Capture the cell that displays the provided text and extract its [X, Y] central coordinate. 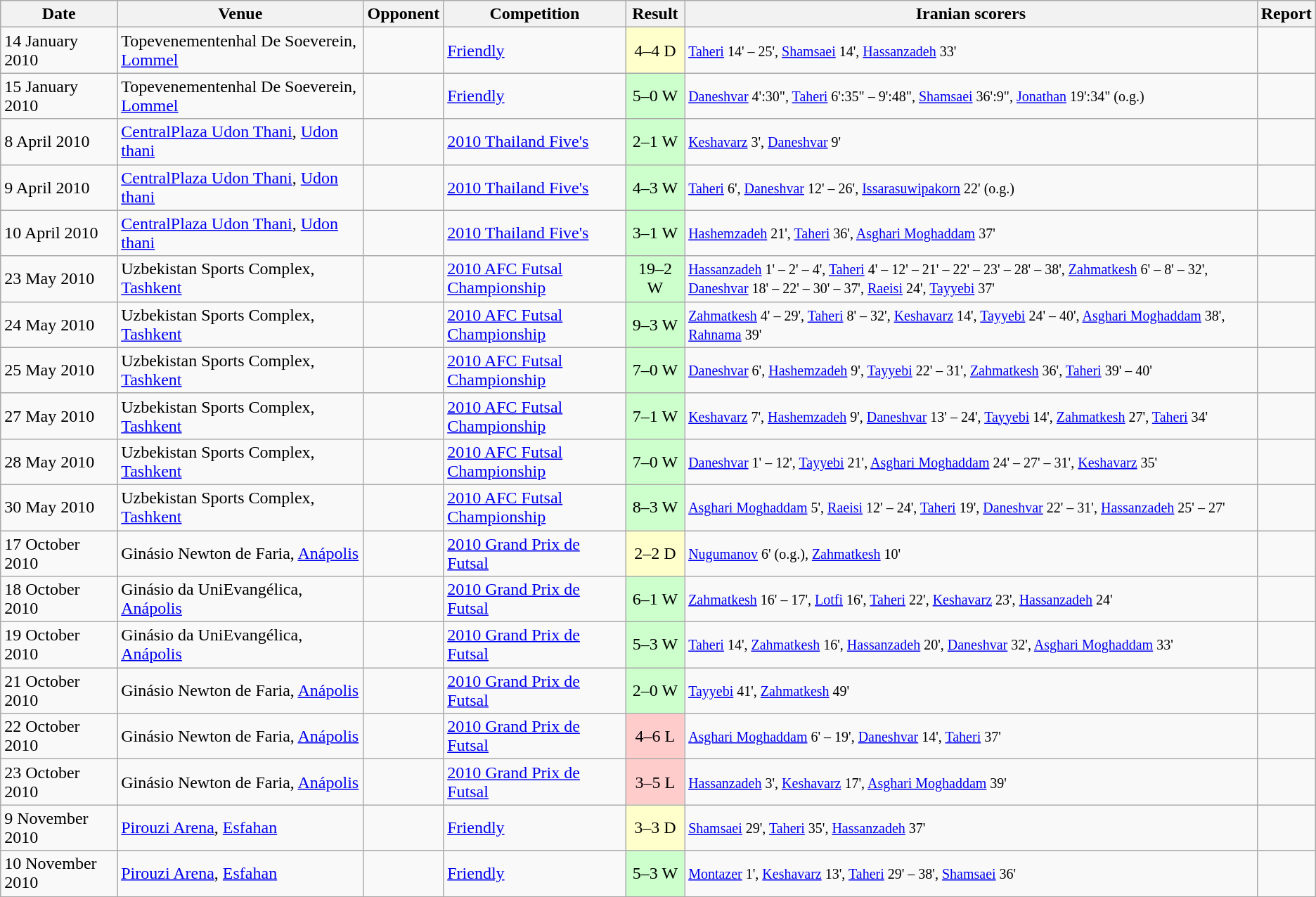
2–2 D [655, 553]
Montazer 1', Keshavarz 13', Taheri 29' – 38', Shamsaei 36' [972, 873]
24 May 2010 [59, 325]
27 May 2010 [59, 416]
23 October 2010 [59, 782]
Opponent [404, 14]
23 May 2010 [59, 278]
8–3 W [655, 508]
9 November 2010 [59, 828]
5–0 W [655, 96]
9 April 2010 [59, 187]
Hassanzadeh 3', Keshavarz 17', Asghari Moghaddam 39' [972, 782]
3–3 D [655, 828]
Taheri 14' – 25', Shamsaei 14', Hassanzadeh 33' [972, 51]
Zahmatkesh 16' – 17', Lotfi 16', Taheri 22', Keshavarz 23', Hassanzadeh 24' [972, 599]
15 January 2010 [59, 96]
4–6 L [655, 737]
Date [59, 14]
19 October 2010 [59, 645]
25 May 2010 [59, 370]
17 October 2010 [59, 553]
Asghari Moghaddam 6' – 19', Daneshvar 14', Taheri 37' [972, 737]
10 November 2010 [59, 873]
4–3 W [655, 187]
2–1 W [655, 142]
Result [655, 14]
Taheri 14', Zahmatkesh 16', Hassanzadeh 20', Daneshvar 32', Asghari Moghaddam 33' [972, 645]
Daneshvar 1' – 12', Tayyebi 21', Asghari Moghaddam 24' – 27' – 31', Keshavarz 35' [972, 461]
10 April 2010 [59, 233]
Nugumanov 6' (o.g.), Zahmatkesh 10' [972, 553]
Venue [240, 14]
Tayyebi 41', Zahmatkesh 49' [972, 690]
19–2 W [655, 278]
21 October 2010 [59, 690]
Hashemzadeh 21', Taheri 36', Asghari Moghaddam 37' [972, 233]
Iranian scorers [972, 14]
4–4 D [655, 51]
18 October 2010 [59, 599]
2–0 W [655, 690]
Zahmatkesh 4' – 29', Taheri 8' – 32', Keshavarz 14', Tayyebi 24' – 40', Asghari Moghaddam 38', Rahnama 39' [972, 325]
14 January 2010 [59, 51]
Daneshvar 4':30", Taheri 6':35" – 9':48", Shamsaei 36':9", Jonathan 19':34" (o.g.) [972, 96]
3–5 L [655, 782]
3–1 W [655, 233]
Keshavarz 3', Daneshvar 9' [972, 142]
7–1 W [655, 416]
Keshavarz 7', Hashemzadeh 9', Daneshvar 13' – 24', Tayyebi 14', Zahmatkesh 27', Taheri 34' [972, 416]
22 October 2010 [59, 737]
Asghari Moghaddam 5', Raeisi 12' – 24', Taheri 19', Daneshvar 22' – 31', Hassanzadeh 25' – 27' [972, 508]
Taheri 6', Daneshvar 12' – 26', Issarasuwipakorn 22' (o.g.) [972, 187]
28 May 2010 [59, 461]
8 April 2010 [59, 142]
Shamsaei 29', Taheri 35', Hassanzadeh 37' [972, 828]
9–3 W [655, 325]
Daneshvar 6', Hashemzadeh 9', Tayyebi 22' – 31', Zahmatkesh 36', Taheri 39' – 40' [972, 370]
Report [1286, 14]
6–1 W [655, 599]
30 May 2010 [59, 508]
Competition [535, 14]
